Identify which cell holds the provided text, then report its (x, y) central coordinate. 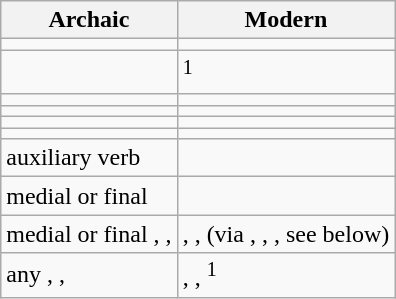
medial or final (89, 196)
Modern (286, 20)
Archaic (89, 20)
any , , (89, 276)
, , (via , , , see below) (286, 234)
medial or final , , (89, 234)
auxiliary verb (89, 158)
1 (286, 72)
, , 1 (286, 276)
